Locate the cell with the specified text and output its (X, Y) center coordinate. 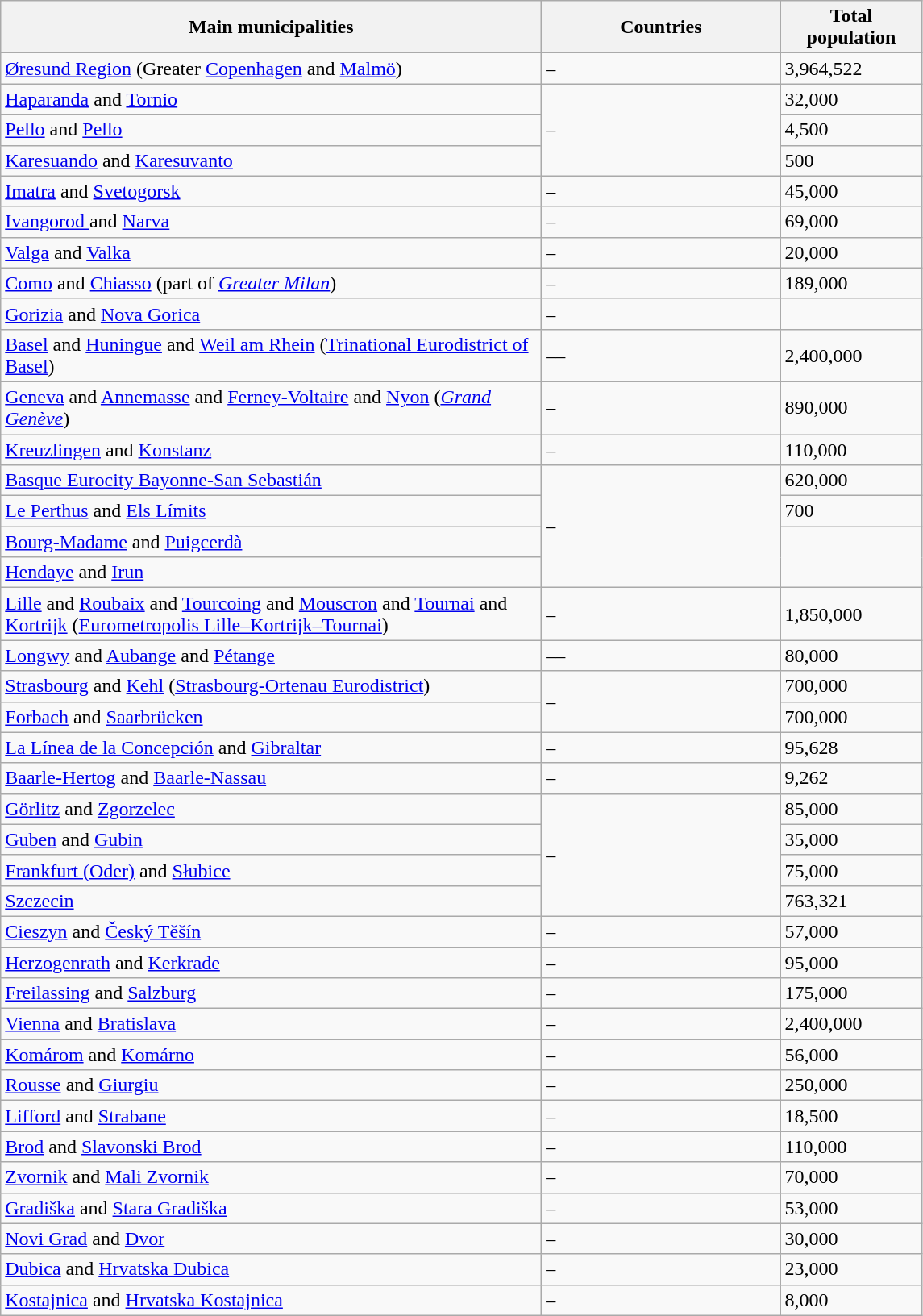
Cieszyn and Český Těšín (271, 931)
Geneva and Annemasse and Ferney-Voltaire and Nyon (Grand Genève) (271, 408)
Frankfurt (Oder) and Słubice (271, 870)
45,000 (851, 191)
Baarle-Hertog and Baarle-Nassau (271, 778)
Basque Eurocity Bayonne-San Sebastián (271, 481)
Szczecin (271, 901)
Komárom and Komárno (271, 1055)
18,500 (851, 1116)
23,000 (851, 1269)
Vienna and Bratislava (271, 1024)
Strasbourg and Kehl (Strasbourg-Ortenau Eurodistrict) (271, 686)
Haparanda and Tornio (271, 99)
Herzogenrath and Kerkrade (271, 962)
Le Perthus and Els Límits (271, 511)
30,000 (851, 1239)
763,321 (851, 901)
Brod and Slavonski Brod (271, 1147)
Pello and Pello (271, 130)
56,000 (851, 1055)
35,000 (851, 839)
Basel and Huningue and Weil am Rhein (Trinational Eurodistrict of Basel) (271, 355)
Main municipalities (271, 27)
700 (851, 511)
57,000 (851, 931)
La Línea de la Concepción and Gibraltar (271, 748)
95,000 (851, 962)
Forbach and Saarbrücken (271, 717)
75,000 (851, 870)
620,000 (851, 481)
Novi Grad and Dvor (271, 1239)
Lille and Roubaix and Tourcoing and Mouscron and Tournai and Kortrijk (Eurometropolis Lille–Kortrijk–Tournai) (271, 614)
175,000 (851, 993)
189,000 (851, 283)
Valga and Valka (271, 252)
Imatra and Svetogorsk (271, 191)
Countries (661, 27)
4,500 (851, 130)
Gorizia and Nova Gorica (271, 314)
Freilassing and Salzburg (271, 993)
Total population (851, 27)
Guben and Gubin (271, 839)
20,000 (851, 252)
95,628 (851, 748)
Kreuzlingen and Konstanz (271, 449)
1,850,000 (851, 614)
890,000 (851, 408)
Gradiška and Stara Gradiška (271, 1208)
Kostajnica and Hrvatska Kostajnica (271, 1300)
9,262 (851, 778)
53,000 (851, 1208)
85,000 (851, 809)
250,000 (851, 1085)
Karesuando and Karesuvanto (271, 160)
3,964,522 (851, 69)
Como and Chiasso (part of Greater Milan) (271, 283)
500 (851, 160)
80,000 (851, 656)
Dubica and Hrvatska Dubica (271, 1269)
Øresund Region (Greater Copenhagen and Malmö) (271, 69)
Hendaye and Irun (271, 573)
Görlitz and Zgorzelec (271, 809)
8,000 (851, 1300)
70,000 (851, 1177)
Ivangorod and Narva (271, 222)
Longwy and Aubange and Pétange (271, 656)
Zvornik and Mali Zvornik (271, 1177)
32,000 (851, 99)
Rousse and Giurgiu (271, 1085)
69,000 (851, 222)
Lifford and Strabane (271, 1116)
Bourg-Madame and Puigcerdà (271, 542)
